For the text-containing cell, return its midpoint in (X, Y) coordinate format. 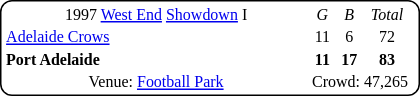
17 (349, 60)
Total (386, 14)
Adelaide Crows (156, 37)
B (349, 14)
72 (386, 37)
1997 West End Showdown I (156, 14)
Venue: Football Park (156, 82)
6 (349, 37)
G (323, 14)
Crowd: 47,265 (360, 82)
Port Adelaide (156, 60)
83 (386, 60)
